Detect which cell encompasses the target text, then output its (x, y) center coordinate. 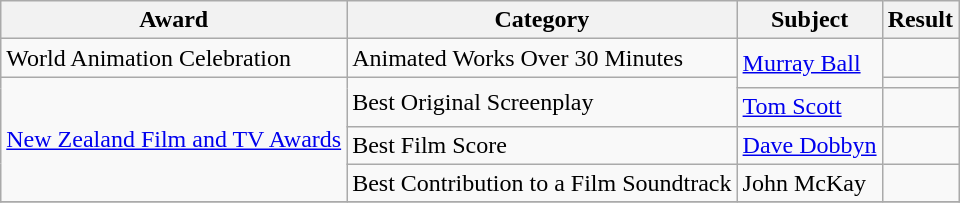
Award (174, 20)
Murray Ball (810, 64)
Result (920, 20)
Animated Works Over 30 Minutes (542, 58)
Category (542, 20)
Tom Scott (810, 107)
World Animation Celebration (174, 58)
New Zealand Film and TV Awards (174, 140)
Dave Dobbyn (810, 145)
Best Film Score (542, 145)
Best Contribution to a Film Soundtrack (542, 183)
Subject (810, 20)
Best Original Screenplay (542, 102)
John McKay (810, 183)
